Determine the (X, Y) coordinate at the center of the cell enclosing the given text.  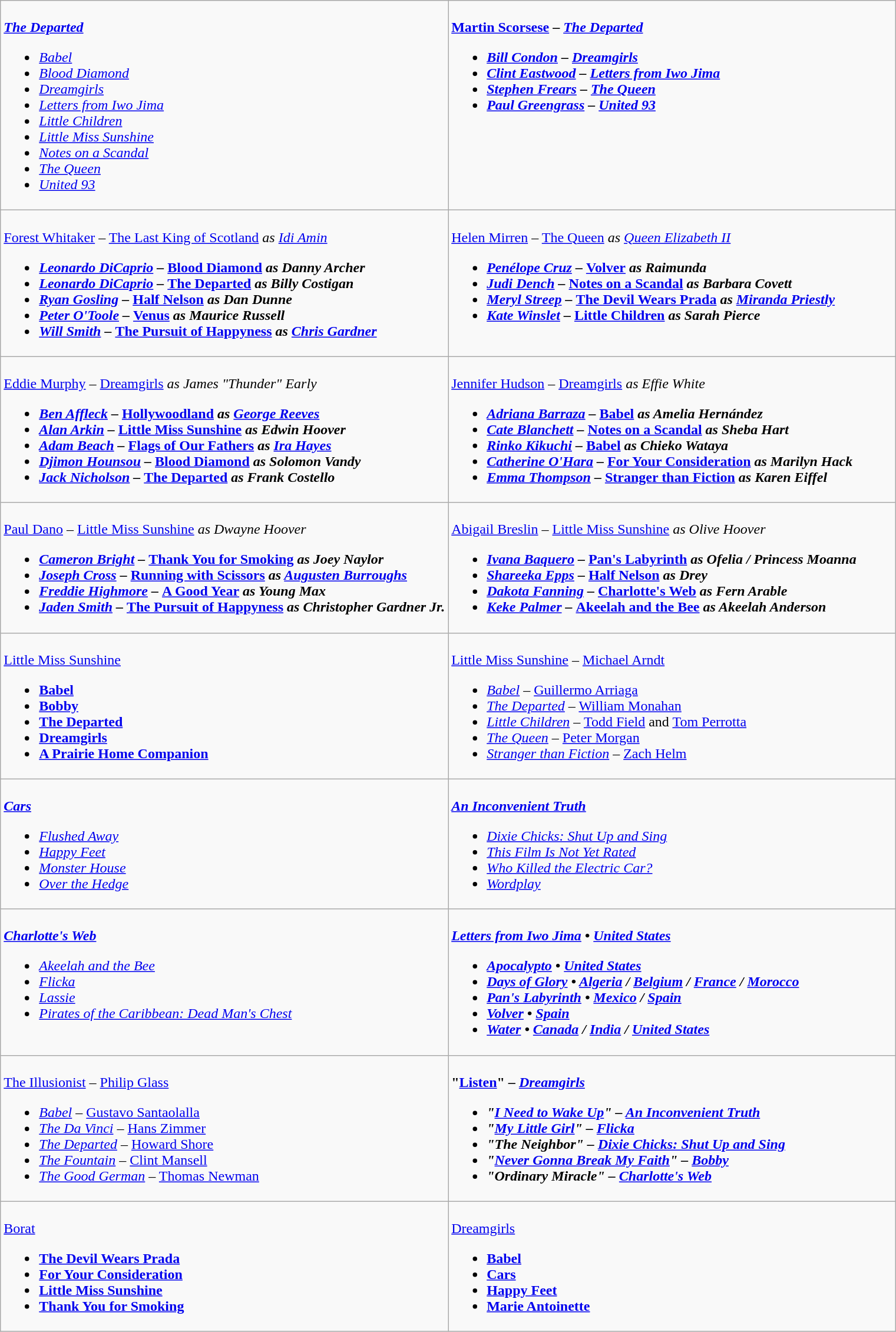
DreamgirlsBabelCarsHappy FeetMarie Antoinette (672, 1267)
The DepartedBabelBlood DiamondDreamgirlsLetters from Iwo JimaLittle ChildrenLittle Miss SunshineNotes on a ScandalThe QueenUnited 93 (224, 105)
Martin Scorsese – The DepartedBill Condon – DreamgirlsClint Eastwood – Letters from Iwo JimaStephen Frears – The QueenPaul Greengrass – United 93 (672, 105)
CarsFlushed AwayHappy FeetMonster HouseOver the Hedge (224, 844)
BoratThe Devil Wears PradaFor Your ConsiderationLittle Miss SunshineThank You for Smoking (224, 1267)
An Inconvenient TruthDixie Chicks: Shut Up and SingThis Film Is Not Yet RatedWho Killed the Electric Car?Wordplay (672, 844)
Little Miss SunshineBabelBobbyThe DepartedDreamgirlsA Prairie Home Companion (224, 706)
Charlotte's WebAkeelah and the BeeFlickaLassiePirates of the Caribbean: Dead Man's Chest (224, 982)
